Identify which cell holds the provided text, then report its (x, y) central coordinate. 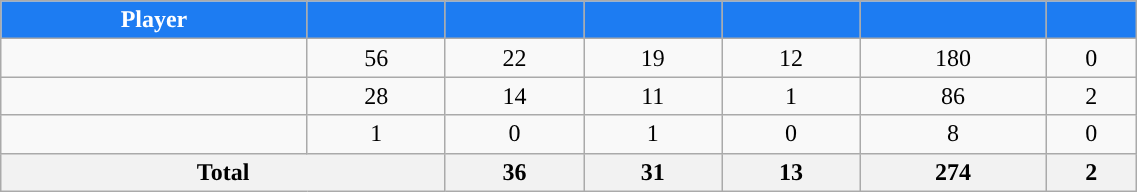
13 (791, 172)
19 (653, 58)
11 (653, 96)
36 (514, 172)
12 (791, 58)
Player (154, 20)
274 (953, 172)
8 (953, 134)
28 (376, 96)
56 (376, 58)
22 (514, 58)
Total (224, 172)
86 (953, 96)
31 (653, 172)
180 (953, 58)
14 (514, 96)
